Capture the cell that displays the provided text and extract its (X, Y) central coordinate. 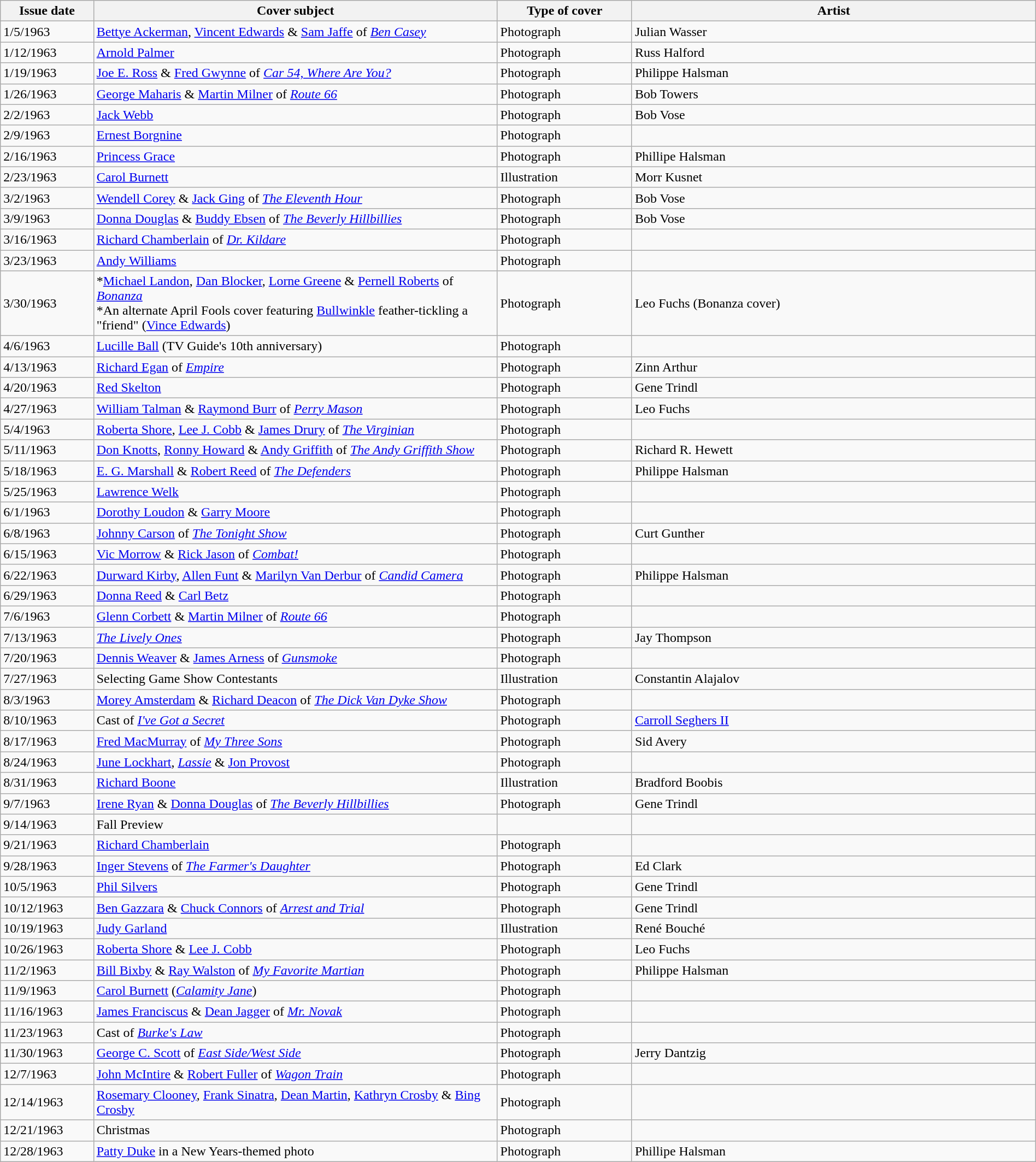
2/16/1963 (47, 156)
Donna Reed & Carl Betz (295, 595)
Richard Egan of Empire (295, 367)
1/26/1963 (47, 94)
10/12/1963 (47, 907)
Roberta Shore & Lee J. Cobb (295, 949)
5/25/1963 (47, 492)
1/5/1963 (47, 32)
4/13/1963 (47, 367)
Jack Webb (295, 115)
Vic Morrow & Rick Jason of Combat! (295, 554)
11/23/1963 (47, 1033)
Andy Williams (295, 261)
James Franciscus & Dean Jagger of Mr. Novak (295, 1012)
Johnny Carson of The Tonight Show (295, 533)
E. G. Marshall & Robert Reed of The Defenders (295, 471)
Christmas (295, 1130)
8/31/1963 (47, 783)
6/22/1963 (47, 575)
Richard R. Hewett (834, 450)
René Bouché (834, 928)
Irene Ryan & Donna Douglas of The Beverly Hillbillies (295, 804)
Carroll Seghers II (834, 721)
10/19/1963 (47, 928)
Ernest Borgnine (295, 135)
Arnold Palmer (295, 52)
Morey Amsterdam & Richard Deacon of The Dick Van Dyke Show (295, 700)
1/12/1963 (47, 52)
10/26/1963 (47, 949)
Dorothy Loudon & Garry Moore (295, 512)
3/23/1963 (47, 261)
12/28/1963 (47, 1151)
7/20/1963 (47, 658)
Rosemary Clooney, Frank Sinatra, Dean Martin, Kathryn Crosby & Bing Crosby (295, 1102)
John McIntire & Robert Fuller of Wagon Train (295, 1074)
3/2/1963 (47, 198)
Bill Bixby & Ray Walston of My Favorite Martian (295, 970)
Cover subject (295, 11)
5/4/1963 (47, 429)
Red Skelton (295, 388)
Cast of Burke's Law (295, 1033)
3/30/1963 (47, 304)
Cast of I've Got a Secret (295, 721)
Fred MacMurray of My Three Sons (295, 741)
11/2/1963 (47, 970)
Glenn Corbett & Martin Milner of Route 66 (295, 616)
10/5/1963 (47, 887)
6/15/1963 (47, 554)
2/23/1963 (47, 177)
3/16/1963 (47, 239)
William Talman & Raymond Burr of Perry Mason (295, 409)
Dennis Weaver & James Arness of Gunsmoke (295, 658)
The Lively Ones (295, 638)
4/20/1963 (47, 388)
George Maharis & Martin Milner of Route 66 (295, 94)
7/27/1963 (47, 679)
Sid Avery (834, 741)
Bradford Boobis (834, 783)
9/21/1963 (47, 845)
Curt Gunther (834, 533)
Artist (834, 11)
Morr Kusnet (834, 177)
4/27/1963 (47, 409)
Judy Garland (295, 928)
Roberta Shore, Lee J. Cobb & James Drury of The Virginian (295, 429)
Inger Stevens of The Farmer's Daughter (295, 866)
George C. Scott of East Side/West Side (295, 1053)
Don Knotts, Ronny Howard & Andy Griffith of The Andy Griffith Show (295, 450)
Zinn Arthur (834, 367)
Jay Thompson (834, 638)
12/14/1963 (47, 1102)
7/13/1963 (47, 638)
Patty Duke in a New Years-themed photo (295, 1151)
Lucille Ball (TV Guide's 10th anniversary) (295, 346)
9/7/1963 (47, 804)
8/3/1963 (47, 700)
9/28/1963 (47, 866)
Selecting Game Show Contestants (295, 679)
Type of cover (564, 11)
Constantin Alajalov (834, 679)
2/2/1963 (47, 115)
5/11/1963 (47, 450)
Phil Silvers (295, 887)
8/17/1963 (47, 741)
Leo Fuchs (Bonanza cover) (834, 304)
11/9/1963 (47, 991)
Princess Grace (295, 156)
Bob Towers (834, 94)
8/10/1963 (47, 721)
9/14/1963 (47, 824)
June Lockhart, Lassie & Jon Provost (295, 762)
Richard Chamberlain (295, 845)
11/30/1963 (47, 1053)
7/6/1963 (47, 616)
Donna Douglas & Buddy Ebsen of The Beverly Hillbillies (295, 219)
5/18/1963 (47, 471)
11/16/1963 (47, 1012)
1/19/1963 (47, 73)
Ed Clark (834, 866)
Joe E. Ross & Fred Gwynne of Car 54, Where Are You? (295, 73)
Fall Preview (295, 824)
Richard Chamberlain of Dr. Kildare (295, 239)
Lawrence Welk (295, 492)
12/7/1963 (47, 1074)
4/6/1963 (47, 346)
8/24/1963 (47, 762)
2/9/1963 (47, 135)
6/1/1963 (47, 512)
Russ Halford (834, 52)
Issue date (47, 11)
Julian Wasser (834, 32)
Wendell Corey & Jack Ging of The Eleventh Hour (295, 198)
12/21/1963 (47, 1130)
Richard Boone (295, 783)
Jerry Dantzig (834, 1053)
6/8/1963 (47, 533)
Carol Burnett (295, 177)
Ben Gazzara & Chuck Connors of Arrest and Trial (295, 907)
3/9/1963 (47, 219)
Durward Kirby, Allen Funt & Marilyn Van Derbur of Candid Camera (295, 575)
Carol Burnett (Calamity Jane) (295, 991)
6/29/1963 (47, 595)
Bettye Ackerman, Vincent Edwards & Sam Jaffe of Ben Casey (295, 32)
